Return the (X, Y) coordinate for the center point of the cell that contains the specified text.  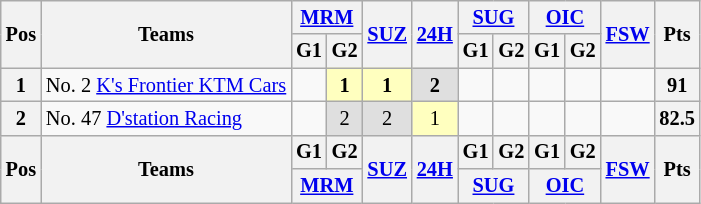
91 (676, 85)
No. 2 K's Frontier KTM Cars (166, 85)
No. 47 D'station Racing (166, 118)
82.5 (676, 118)
